Identify which cell holds the provided text, then report its [x, y] central coordinate. 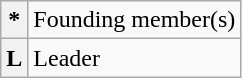
Founding member(s) [134, 20]
L [14, 58]
Leader [134, 58]
* [14, 20]
